Find where the given text appears and provide that cell's center as [X, Y] coordinate. 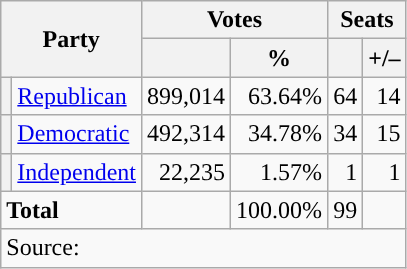
34 [346, 134]
63.64% [280, 96]
99 [346, 210]
% [280, 58]
492,314 [186, 134]
+/– [384, 58]
Votes [234, 20]
Seats [367, 20]
Independent [77, 172]
34.78% [280, 134]
100.00% [280, 210]
Source: [204, 248]
Party [72, 39]
Total [72, 210]
899,014 [186, 96]
1.57% [280, 172]
14 [384, 96]
22,235 [186, 172]
Democratic [77, 134]
64 [346, 96]
Republican [77, 96]
15 [384, 134]
